Detect which cell encompasses the target text, then output its [x, y] center coordinate. 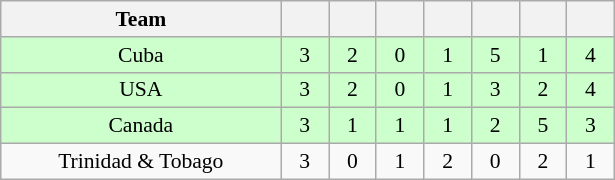
Trinidad & Tobago [141, 162]
Team [141, 19]
USA [141, 90]
Cuba [141, 55]
Canada [141, 126]
